Determine the (x, y) coordinate at the center of the cell enclosing the given text.  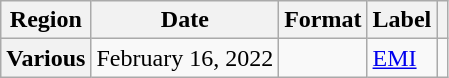
February 16, 2022 (185, 58)
Label (402, 20)
Region (46, 20)
Format (323, 20)
EMI (402, 58)
Date (185, 20)
Various (46, 58)
